Return [X, Y] of the center of cell containing provided text 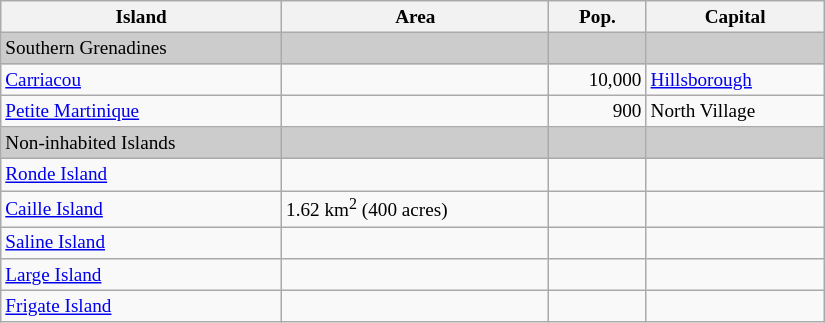
Petite Martinique [142, 111]
Caille Island [142, 208]
10,000 [598, 80]
Capital [735, 17]
Ronde Island [142, 175]
Hillsborough [735, 80]
Area [416, 17]
North Village [735, 111]
Saline Island [142, 243]
1.62 km2 (400 acres) [416, 208]
Carriacou [142, 80]
Large Island [142, 275]
Southern Grenadines [142, 48]
900 [598, 111]
Non-inhabited Islands [142, 143]
Island [142, 17]
Frigate Island [142, 306]
Pop. [598, 17]
